Pinpoint the cell where the given text exists, returning its [x, y] midpoint coordinate. 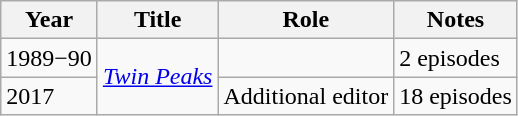
Title [158, 20]
2 episodes [456, 58]
Additional editor [306, 96]
18 episodes [456, 96]
Role [306, 20]
Notes [456, 20]
1989−90 [50, 58]
2017 [50, 96]
Year [50, 20]
Twin Peaks [158, 77]
